Scan for the cell matching the given text and deliver its [x, y] coordinate at center. 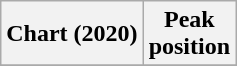
Peakposition [189, 34]
Chart (2020) [72, 34]
